Scan for the cell matching the given text and deliver its (X, Y) coordinate at center. 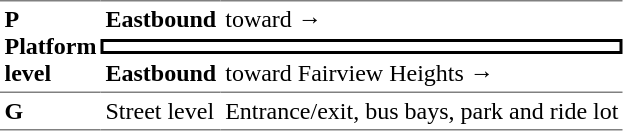
P Platform level (50, 46)
toward → (422, 20)
Street level (161, 112)
G (50, 112)
toward Fairview Heights → (422, 74)
Entrance/exit, bus bays, park and ride lot (422, 112)
